Provide the (X, Y) coordinate of the cell's center where the given text is located.  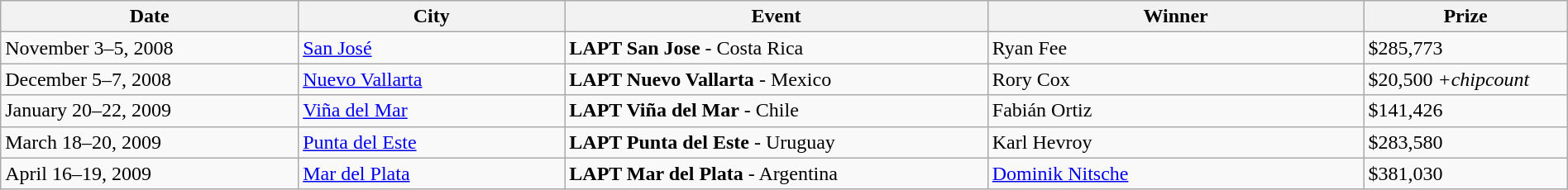
LAPT San Jose - Costa Rica (777, 48)
LAPT Punta del Este - Uruguay (777, 142)
Prize (1465, 17)
Nuevo Vallarta (432, 79)
Ryan Fee (1176, 48)
Rory Cox (1176, 79)
Dominik Nitsche (1176, 173)
Winner (1176, 17)
Date (150, 17)
March 18–20, 2009 (150, 142)
November 3–5, 2008 (150, 48)
$20,500 +chipcount (1465, 79)
LAPT Viña del Mar - Chile (777, 111)
$141,426 (1465, 111)
San José (432, 48)
City (432, 17)
$381,030 (1465, 173)
Punta del Este (432, 142)
Viña del Mar (432, 111)
January 20–22, 2009 (150, 111)
$285,773 (1465, 48)
April 16–19, 2009 (150, 173)
Mar del Plata (432, 173)
Fabián Ortiz (1176, 111)
LAPT Mar del Plata - Argentina (777, 173)
Karl Hevroy (1176, 142)
LAPT Nuevo Vallarta - Mexico (777, 79)
$283,580 (1465, 142)
Event (777, 17)
December 5–7, 2008 (150, 79)
